From the cell containing the given text, extract its center point as [X, Y] coordinate. 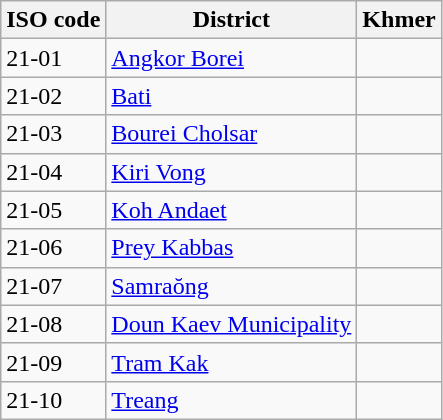
Tram Kak [232, 362]
District [232, 20]
Prey Kabbas [232, 248]
21-03 [54, 134]
Khmer [399, 20]
Koh Andaet [232, 210]
Angkor Borei [232, 58]
21-08 [54, 324]
21-07 [54, 286]
21-10 [54, 400]
Treang [232, 400]
ISO code [54, 20]
21-09 [54, 362]
21-02 [54, 96]
Samraŏng [232, 286]
Bourei Cholsar [232, 134]
Kiri Vong [232, 172]
21-05 [54, 210]
21-04 [54, 172]
Doun Kaev Municipality [232, 324]
21-01 [54, 58]
Bati [232, 96]
21-06 [54, 248]
